Output the (X, Y) coordinate of the center of the cell containing the given text.  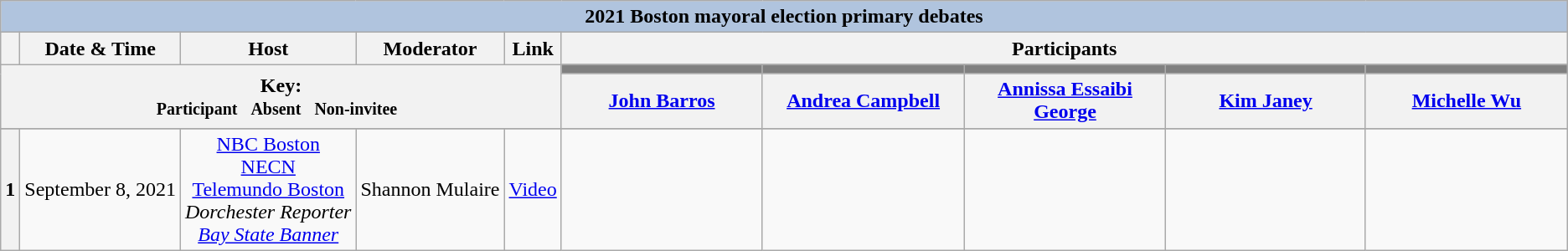
Host (268, 49)
Michelle Wu (1466, 100)
1 (10, 189)
Annissa Essaibi George (1065, 100)
NBC BostonNECNTelemundo BostonDorchester ReporterBay State Banner (268, 189)
Kim Janey (1266, 100)
Key: Participant Absent Non-invitee (281, 96)
Participants (1064, 49)
Link (533, 49)
September 8, 2021 (101, 189)
John Barros (662, 100)
Video (533, 189)
Moderator (431, 49)
2021 Boston mayoral election primary debates (784, 17)
Shannon Mulaire (431, 189)
Andrea Campbell (864, 100)
Date & Time (101, 49)
